Return the [X, Y] coordinate for the center point of the cell that contains the specified text.  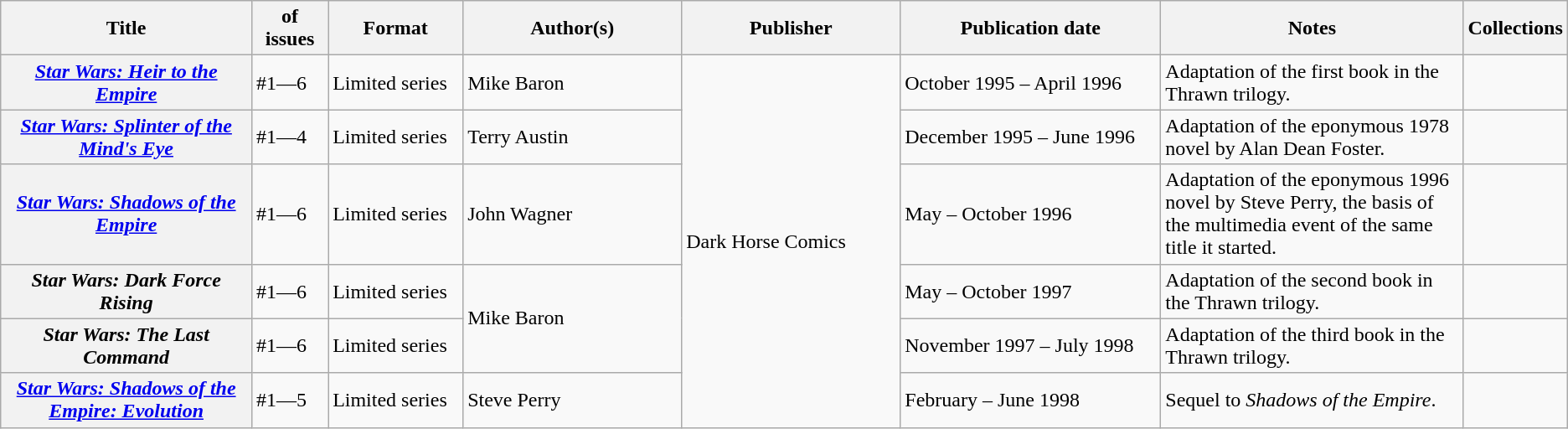
Title [126, 28]
Adaptation of the first book in the Thrawn trilogy. [1312, 82]
Author(s) [573, 28]
Terry Austin [573, 137]
October 1995 – April 1996 [1030, 82]
Adaptation of the eponymous 1996 novel by Steve Perry, the basis of the multimedia event of the same title it started. [1312, 214]
Publisher [791, 28]
Dark Horse Comics [791, 241]
Star Wars: Dark Force Rising [126, 292]
Adaptation of the third book in the Thrawn trilogy. [1312, 345]
Steve Perry [573, 401]
Star Wars: Shadows of the Empire [126, 214]
Adaptation of the eponymous 1978 novel by Alan Dean Foster. [1312, 137]
#1—5 [290, 401]
Star Wars: Splinter of the Mind's Eye [126, 137]
May – October 1996 [1030, 214]
Sequel to Shadows of the Empire. [1312, 401]
of issues [290, 28]
Star Wars: Heir to the Empire [126, 82]
Notes [1312, 28]
Star Wars: Shadows of the Empire: Evolution [126, 401]
Star Wars: The Last Command [126, 345]
May – October 1997 [1030, 292]
Adaptation of the second book in the Thrawn trilogy. [1312, 292]
Format [395, 28]
February – June 1998 [1030, 401]
John Wagner [573, 214]
December 1995 – June 1996 [1030, 137]
#1—4 [290, 137]
Collections [1515, 28]
Publication date [1030, 28]
November 1997 – July 1998 [1030, 345]
